Provide the (x, y) coordinate of the cell's center where the given text is located.  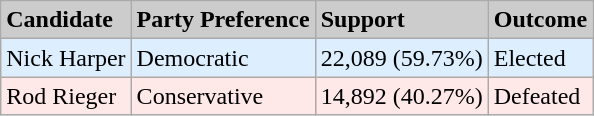
Conservative (223, 96)
Defeated (540, 96)
Candidate (66, 20)
Support (402, 20)
Democratic (223, 58)
Outcome (540, 20)
Elected (540, 58)
Nick Harper (66, 58)
Party Preference (223, 20)
22,089 (59.73%) (402, 58)
14,892 (40.27%) (402, 96)
Rod Rieger (66, 96)
